Capture the cell that displays the provided text and extract its [X, Y] central coordinate. 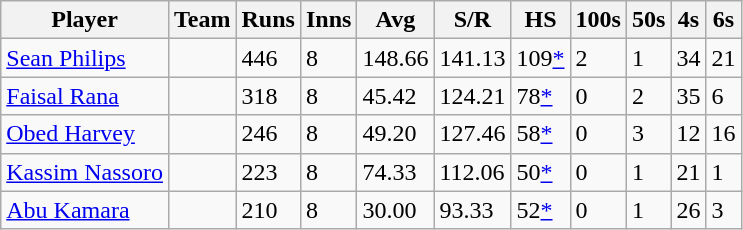
Sean Philips [85, 58]
100s [598, 20]
58* [540, 134]
6s [724, 20]
35 [688, 96]
Avg [396, 20]
Kassim Nassoro [85, 172]
4s [688, 20]
Runs [268, 20]
16 [724, 134]
246 [268, 134]
6 [724, 96]
127.46 [472, 134]
Inns [328, 20]
Faisal Rana [85, 96]
50* [540, 172]
74.33 [396, 172]
Team [202, 20]
49.20 [396, 134]
318 [268, 96]
50s [648, 20]
210 [268, 210]
141.13 [472, 58]
93.33 [472, 210]
Abu Kamara [85, 210]
HS [540, 20]
Player [85, 20]
78* [540, 96]
Obed Harvey [85, 134]
124.21 [472, 96]
45.42 [396, 96]
12 [688, 134]
446 [268, 58]
34 [688, 58]
109* [540, 58]
26 [688, 210]
S/R [472, 20]
30.00 [396, 210]
112.06 [472, 172]
223 [268, 172]
148.66 [396, 58]
52* [540, 210]
